Identify which cell holds the provided text, then report its (X, Y) central coordinate. 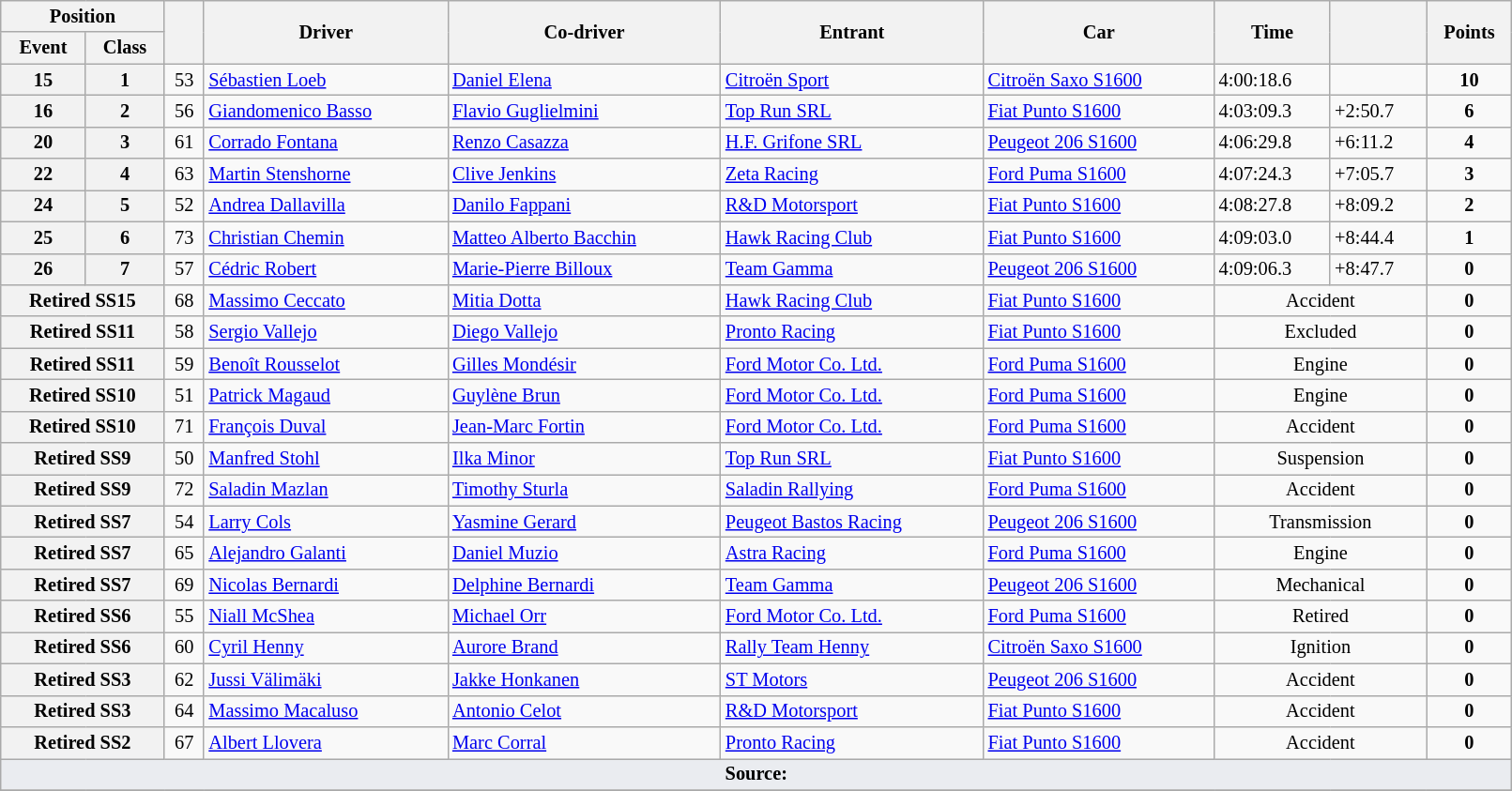
Marc Corral (584, 742)
Delphine Bernardi (584, 585)
Saladin Rallying (852, 490)
Giandomenico Basso (326, 111)
Massimo Macaluso (326, 711)
Niall McShea (326, 616)
Albert Llovera (326, 742)
Class (125, 48)
Cédric Robert (326, 269)
Andrea Dallavilla (326, 205)
Diego Vallejo (584, 332)
Martin Stenshorne (326, 175)
Source: (756, 774)
57 (184, 269)
64 (184, 711)
ST Motors (852, 679)
Jussi Välimäki (326, 679)
Peugeot Bastos Racing (852, 522)
Driver (326, 32)
52 (184, 205)
François Duval (326, 427)
Saladin Mazlan (326, 490)
Citroën Sport (852, 80)
15 (43, 80)
+8:09.2 (1378, 205)
+6:11.2 (1378, 143)
Patrick Magaud (326, 395)
51 (184, 395)
+8:47.7 (1378, 269)
Timothy Sturla (584, 490)
Michael Orr (584, 616)
68 (184, 300)
Sébastien Loeb (326, 80)
Car (1099, 32)
16 (43, 111)
63 (184, 175)
69 (184, 585)
+8:44.4 (1378, 237)
26 (43, 269)
Manfred Stohl (326, 459)
Entrant (852, 32)
Suspension (1321, 459)
Sergio Vallejo (326, 332)
4:00:18.6 (1273, 80)
61 (184, 143)
Excluded (1321, 332)
20 (43, 143)
58 (184, 332)
60 (184, 647)
Benoît Rousselot (326, 364)
10 (1470, 80)
62 (184, 679)
72 (184, 490)
55 (184, 616)
Jean-Marc Fortin (584, 427)
Clive Jenkins (584, 175)
Daniel Elena (584, 80)
53 (184, 80)
Alejandro Galanti (326, 553)
4:03:09.3 (1273, 111)
Ignition (1321, 647)
Position (83, 16)
Time (1273, 32)
+2:50.7 (1378, 111)
Matteo Alberto Bacchin (584, 237)
Rally Team Henny (852, 647)
Antonio Celot (584, 711)
Danilo Fappani (584, 205)
50 (184, 459)
Mitia Dotta (584, 300)
Marie-Pierre Billoux (584, 269)
5 (125, 205)
Retired (1321, 616)
Gilles Mondésir (584, 364)
Christian Chemin (326, 237)
24 (43, 205)
73 (184, 237)
Larry Cols (326, 522)
Transmission (1321, 522)
+7:05.7 (1378, 175)
67 (184, 742)
Flavio Guglielmini (584, 111)
54 (184, 522)
71 (184, 427)
Zeta Racing (852, 175)
65 (184, 553)
4:08:27.8 (1273, 205)
56 (184, 111)
22 (43, 175)
Guylène Brun (584, 395)
Ilka Minor (584, 459)
Daniel Muzio (584, 553)
Points (1470, 32)
Retired SS2 (83, 742)
4:09:06.3 (1273, 269)
Aurore Brand (584, 647)
Mechanical (1321, 585)
Co-driver (584, 32)
Massimo Ceccato (326, 300)
Renzo Casazza (584, 143)
25 (43, 237)
4:07:24.3 (1273, 175)
Event (43, 48)
Jakke Honkanen (584, 679)
Astra Racing (852, 553)
59 (184, 364)
7 (125, 269)
Cyril Henny (326, 647)
Yasmine Gerard (584, 522)
H.F. Grifone SRL (852, 143)
Nicolas Bernardi (326, 585)
4:09:03.0 (1273, 237)
Corrado Fontana (326, 143)
4:06:29.8 (1273, 143)
Retired SS15 (83, 300)
